Determine the (X, Y) coordinate at the center of the cell enclosing the given text.  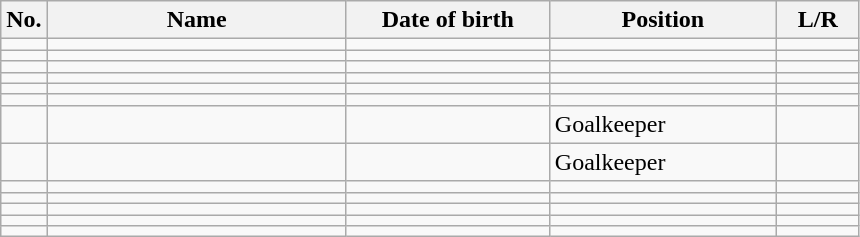
Date of birth (448, 20)
Position (662, 20)
No. (24, 20)
L/R (818, 20)
Name (196, 20)
